Identify which cell holds the provided text, then report its [X, Y] central coordinate. 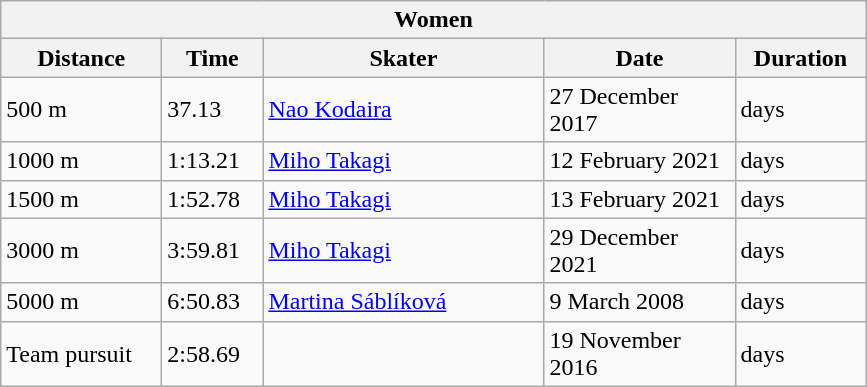
19 November 2016 [640, 354]
27 December 2017 [640, 110]
12 February 2021 [640, 161]
Time [212, 58]
2:58.69 [212, 354]
3:59.81 [212, 250]
37.13 [212, 110]
13 February 2021 [640, 199]
Women [434, 20]
1:13.21 [212, 161]
29 December 2021 [640, 250]
Date [640, 58]
Team pursuit [82, 354]
Martina Sáblíková [404, 302]
Nao Kodaira [404, 110]
500 m [82, 110]
1000 m [82, 161]
Duration [800, 58]
1500 m [82, 199]
Distance [82, 58]
Skater [404, 58]
3000 m [82, 250]
5000 m [82, 302]
1:52.78 [212, 199]
9 March 2008 [640, 302]
6:50.83 [212, 302]
